Output the (x, y) coordinate of the center of the cell containing the given text.  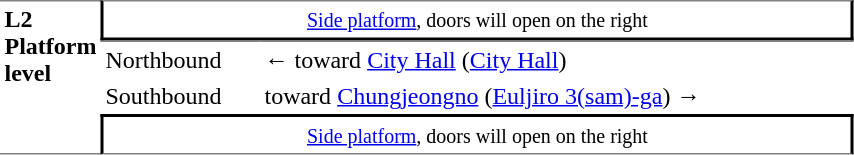
L2Platform level (50, 77)
Northbound (180, 59)
Southbound (180, 96)
toward Chungjeongno (Euljiro 3(sam)-ga) → (557, 96)
← toward City Hall (City Hall) (557, 59)
